Pinpoint the cell where the given text exists, returning its (x, y) midpoint coordinate. 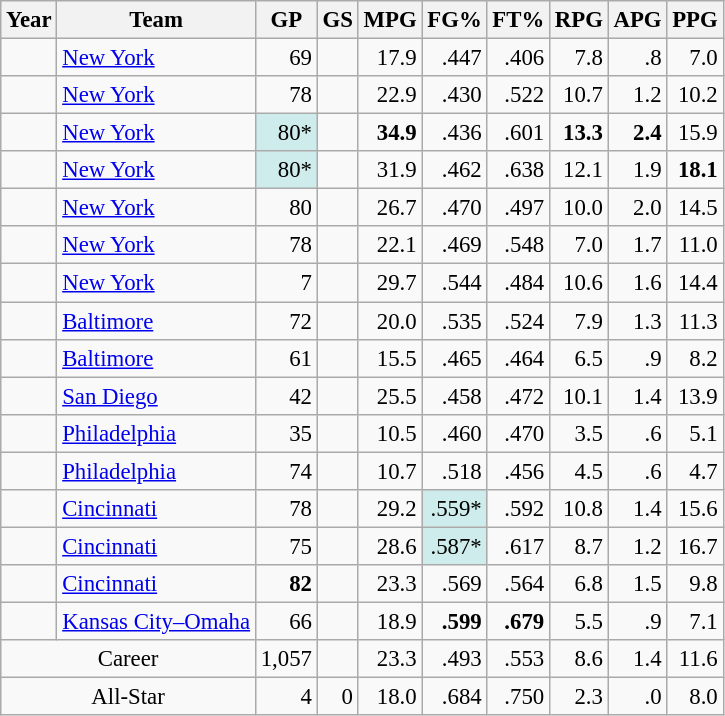
FG% (454, 20)
.464 (518, 358)
.544 (454, 283)
10.6 (580, 283)
11.3 (695, 321)
9.8 (695, 584)
.548 (518, 245)
MPG (390, 20)
31.9 (390, 170)
2.3 (580, 697)
75 (286, 546)
.684 (454, 697)
15.5 (390, 358)
.456 (518, 471)
61 (286, 358)
PPG (695, 20)
.406 (518, 58)
8.7 (580, 546)
Kansas City–Omaha (156, 621)
1.7 (638, 245)
7.9 (580, 321)
.599 (454, 621)
10.8 (580, 509)
.638 (518, 170)
All-Star (128, 697)
1,057 (286, 659)
3.5 (580, 433)
.522 (518, 95)
34.9 (390, 133)
18.1 (695, 170)
8.0 (695, 697)
San Diego (156, 396)
.458 (454, 396)
29.7 (390, 283)
.559* (454, 509)
.472 (518, 396)
1.3 (638, 321)
10.0 (580, 208)
.436 (454, 133)
.8 (638, 58)
8.2 (695, 358)
66 (286, 621)
7.8 (580, 58)
GS (338, 20)
13.3 (580, 133)
14.4 (695, 283)
18.9 (390, 621)
.518 (454, 471)
15.9 (695, 133)
FT% (518, 20)
.460 (454, 433)
.493 (454, 659)
5.1 (695, 433)
Team (156, 20)
2.0 (638, 208)
80 (286, 208)
69 (286, 58)
.430 (454, 95)
.569 (454, 584)
18.0 (390, 697)
.679 (518, 621)
APG (638, 20)
4 (286, 697)
13.9 (695, 396)
6.5 (580, 358)
1.9 (638, 170)
72 (286, 321)
GP (286, 20)
5.5 (580, 621)
.469 (454, 245)
Career (128, 659)
28.6 (390, 546)
1.5 (638, 584)
7 (286, 283)
12.1 (580, 170)
20.0 (390, 321)
.617 (518, 546)
4.7 (695, 471)
10.1 (580, 396)
.462 (454, 170)
22.1 (390, 245)
14.5 (695, 208)
.564 (518, 584)
0 (338, 697)
.497 (518, 208)
10.5 (390, 433)
.535 (454, 321)
11.0 (695, 245)
74 (286, 471)
RPG (580, 20)
7.1 (695, 621)
11.6 (695, 659)
.750 (518, 697)
Year (29, 20)
82 (286, 584)
.0 (638, 697)
26.7 (390, 208)
22.9 (390, 95)
.484 (518, 283)
.553 (518, 659)
.587* (454, 546)
35 (286, 433)
.592 (518, 509)
.524 (518, 321)
.601 (518, 133)
.447 (454, 58)
1.6 (638, 283)
10.2 (695, 95)
15.6 (695, 509)
25.5 (390, 396)
6.8 (580, 584)
42 (286, 396)
8.6 (580, 659)
4.5 (580, 471)
29.2 (390, 509)
.465 (454, 358)
2.4 (638, 133)
16.7 (695, 546)
17.9 (390, 58)
